Provide the [X, Y] coordinate of the cell's center where the given text is located.  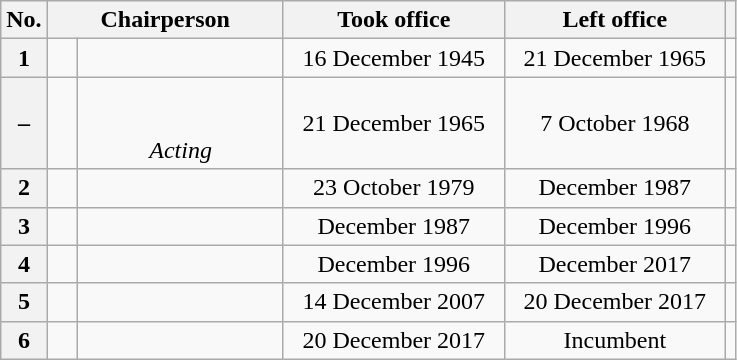
Left office [614, 20]
No. [24, 20]
– [24, 123]
5 [24, 302]
Took office [394, 20]
7 October 1968 [614, 123]
16 December 1945 [394, 58]
December 2017 [614, 264]
Incumbent [614, 340]
14 December 2007 [394, 302]
4 [24, 264]
6 [24, 340]
Chairperson [165, 20]
Acting [180, 123]
3 [24, 226]
23 October 1979 [394, 188]
1 [24, 58]
2 [24, 188]
